Identify which cell holds the provided text, then report its [X, Y] central coordinate. 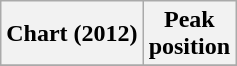
Peakposition [189, 34]
Chart (2012) [72, 34]
